Capture the cell that displays the provided text and extract its (X, Y) central coordinate. 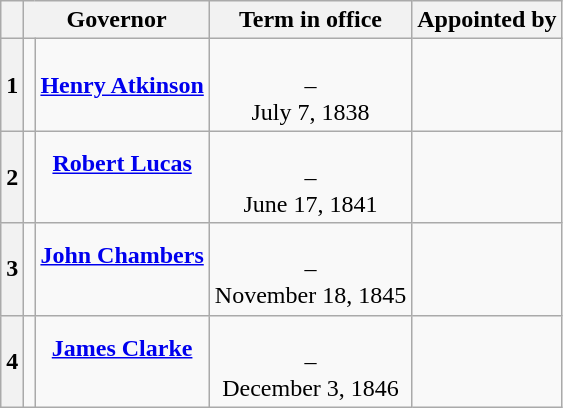
John Chambers (122, 269)
–December 3, 1846 (310, 361)
Robert Lucas (122, 177)
–November 18, 1845 (310, 269)
–July 7, 1838 (310, 85)
Term in office (310, 20)
–June 17, 1841 (310, 177)
1 (12, 85)
3 (12, 269)
Governor (117, 20)
Henry Atkinson (122, 85)
Appointed by (487, 20)
James Clarke (122, 361)
2 (12, 177)
4 (12, 361)
